For the text-containing cell, return its midpoint in [X, Y] coordinate format. 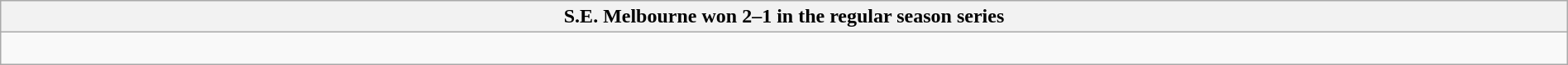
S.E. Melbourne won 2–1 in the regular season series [784, 17]
